Determine the [x, y] coordinate at the center of the cell enclosing the given text.  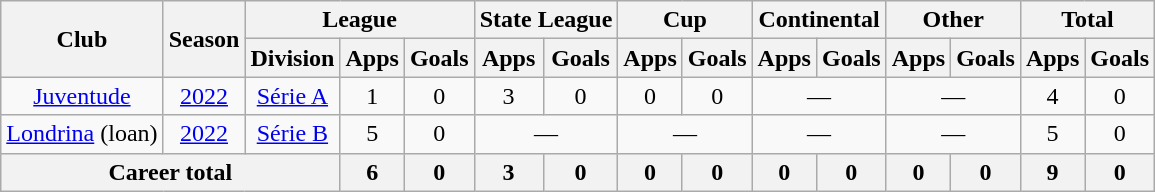
Cup [685, 20]
Juventude [82, 96]
Total [1087, 20]
League [360, 20]
9 [1052, 172]
Season [204, 39]
Career total [170, 172]
Londrina (loan) [82, 134]
Continental [819, 20]
1 [372, 96]
Club [82, 39]
Other [953, 20]
Série A [292, 96]
4 [1052, 96]
6 [372, 172]
Division [292, 58]
Série B [292, 134]
State League [546, 20]
